Return (X, Y) of the center of cell containing provided text 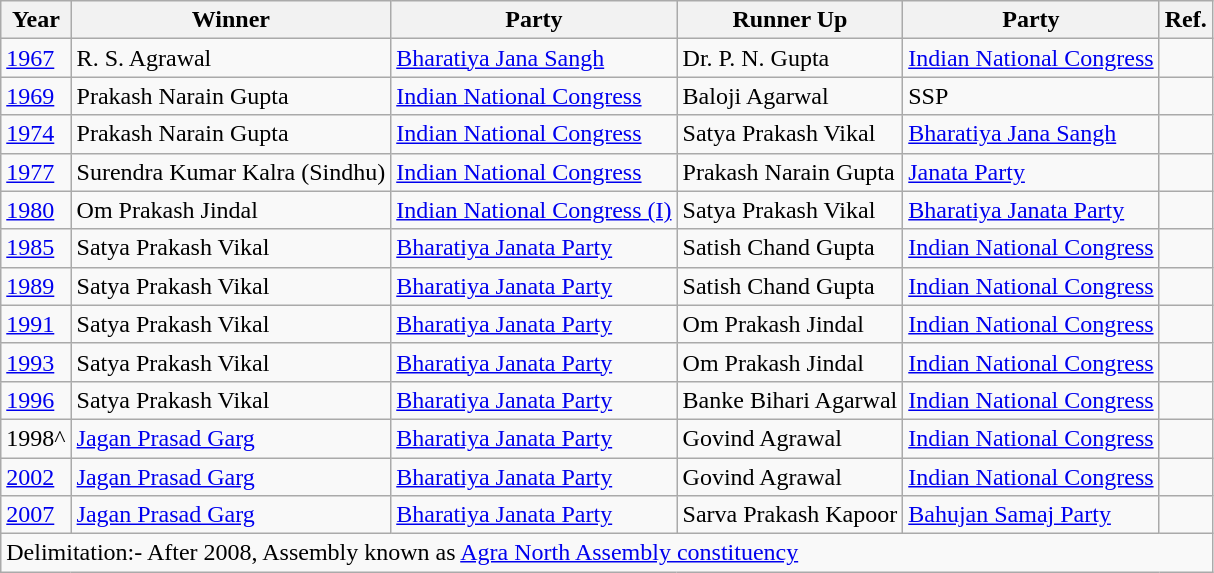
1977 (36, 172)
Runner Up (790, 20)
1993 (36, 362)
R. S. Agrawal (231, 58)
1998^ (36, 438)
Ref. (1186, 20)
1980 (36, 210)
Janata Party (1031, 172)
2007 (36, 515)
Banke Bihari Agarwal (790, 400)
1989 (36, 286)
2002 (36, 477)
Delimitation:- After 2008, Assembly known as Agra North Assembly constituency (606, 553)
Surendra Kumar Kalra (Sindhu) (231, 172)
SSP (1031, 96)
1974 (36, 134)
Bahujan Samaj Party (1031, 515)
Indian National Congress (I) (534, 210)
1967 (36, 58)
1985 (36, 248)
1996 (36, 400)
Year (36, 20)
Winner (231, 20)
1969 (36, 96)
1991 (36, 324)
Baloji Agarwal (790, 96)
Dr. P. N. Gupta (790, 58)
Sarva Prakash Kapoor (790, 515)
